Detect which cell encompasses the target text, then output its [x, y] center coordinate. 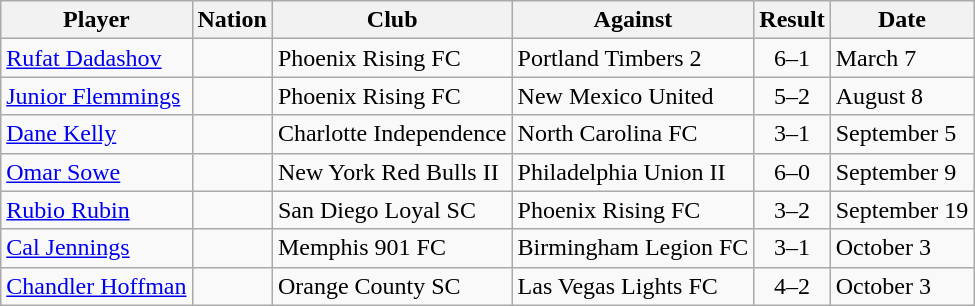
New Mexico United [633, 96]
Nation [232, 20]
Orange County SC [392, 286]
Date [902, 20]
Rufat Dadashov [96, 58]
New York Red Bulls II [392, 172]
North Carolina FC [633, 134]
3–2 [792, 210]
Club [392, 20]
March 7 [902, 58]
6–0 [792, 172]
August 8 [902, 96]
Junior Flemmings [96, 96]
San Diego Loyal SC [392, 210]
Portland Timbers 2 [633, 58]
Rubio Rubin [96, 210]
Against [633, 20]
Omar Sowe [96, 172]
September 19 [902, 210]
4–2 [792, 286]
Chandler Hoffman [96, 286]
Philadelphia Union II [633, 172]
Result [792, 20]
Cal Jennings [96, 248]
Charlotte Independence [392, 134]
September 5 [902, 134]
6–1 [792, 58]
September 9 [902, 172]
Dane Kelly [96, 134]
5–2 [792, 96]
Las Vegas Lights FC [633, 286]
Memphis 901 FC [392, 248]
Birmingham Legion FC [633, 248]
Player [96, 20]
